Output the (X, Y) coordinate of the center of the cell containing the given text.  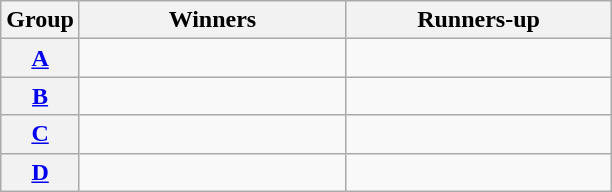
A (40, 58)
Runners-up (478, 20)
D (40, 172)
B (40, 96)
C (40, 134)
Group (40, 20)
Winners (212, 20)
